Detect which cell encompasses the target text, then output its [x, y] center coordinate. 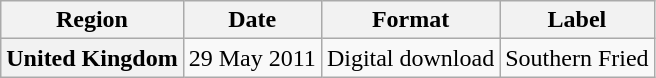
Label [577, 20]
Format [410, 20]
Digital download [410, 58]
29 May 2011 [252, 58]
Southern Fried [577, 58]
Region [92, 20]
United Kingdom [92, 58]
Date [252, 20]
